Extract the [X, Y] coordinate from the center of the cell holding the provided text.  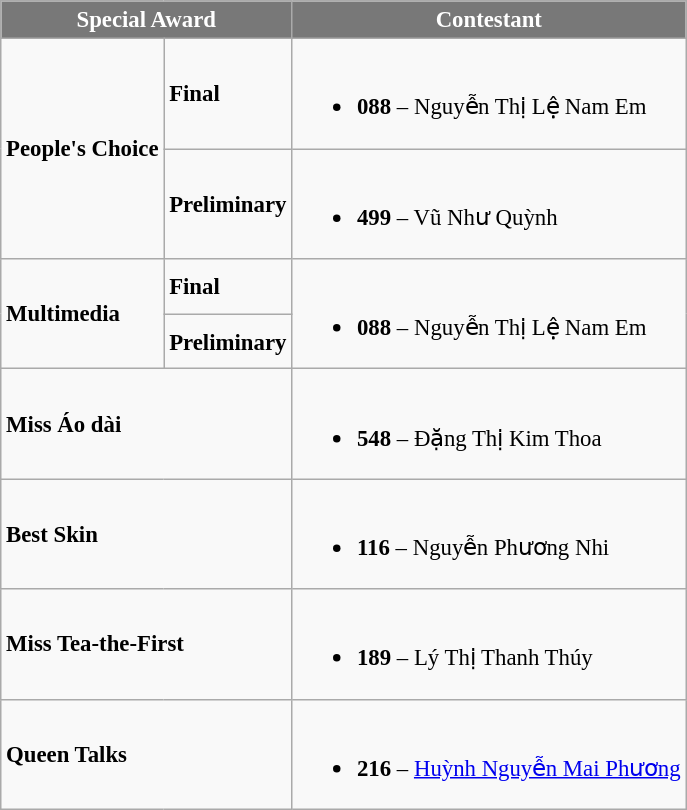
548 – Đặng Thị Kim Thoa [489, 424]
216 – Huỳnh Nguyễn Mai Phương [489, 754]
499 – Vũ Như Quỳnh [489, 204]
116 – Nguyễn Phương Nhi [489, 534]
Miss Tea-the-First [146, 644]
Special Award [146, 20]
Contestant [489, 20]
Multimedia [82, 314]
People's Choice [82, 149]
Best Skin [146, 534]
Miss Áo dài [146, 424]
Queen Talks [146, 754]
189 – Lý Thị Thanh Thúy [489, 644]
